Determine the [X, Y] coordinate at the center of the cell enclosing the given text.  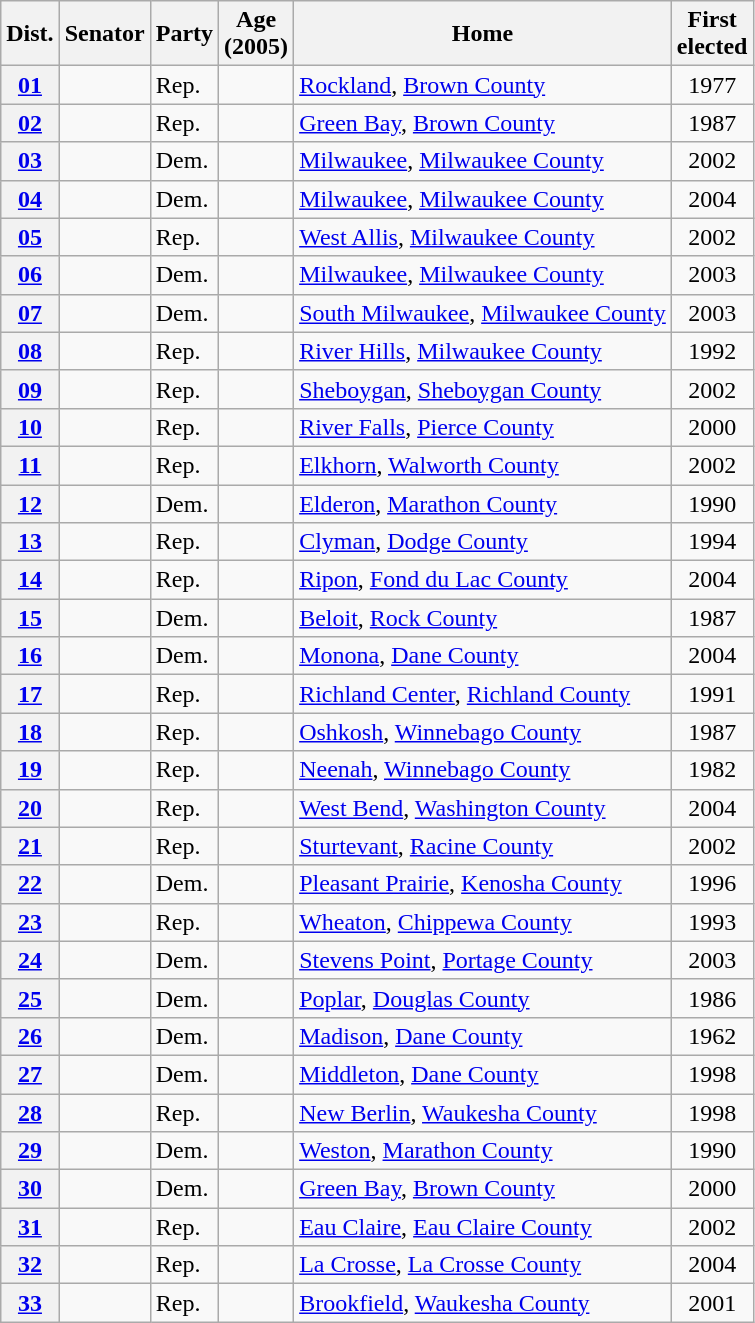
23 [30, 922]
10 [30, 427]
Pleasant Prairie, Kenosha County [483, 884]
Rockland, Brown County [483, 85]
05 [30, 237]
33 [30, 1303]
Monona, Dane County [483, 656]
Ripon, Fond du Lac County [483, 580]
06 [30, 275]
11 [30, 465]
La Crosse, La Crosse County [483, 1265]
01 [30, 85]
1993 [712, 922]
Firstelected [712, 34]
12 [30, 503]
24 [30, 960]
14 [30, 580]
22 [30, 884]
08 [30, 351]
1977 [712, 85]
Weston, Marathon County [483, 1151]
15 [30, 618]
17 [30, 694]
Age(2005) [256, 34]
River Hills, Milwaukee County [483, 351]
1992 [712, 351]
Stevens Point, Portage County [483, 960]
Richland Center, Richland County [483, 694]
04 [30, 199]
Clyman, Dodge County [483, 542]
Elderon, Marathon County [483, 503]
31 [30, 1227]
Middleton, Dane County [483, 1074]
02 [30, 123]
South Milwaukee, Milwaukee County [483, 313]
Beloit, Rock County [483, 618]
Sturtevant, Racine County [483, 846]
07 [30, 313]
Madison, Dane County [483, 1036]
26 [30, 1036]
1982 [712, 770]
03 [30, 161]
29 [30, 1151]
18 [30, 732]
West Allis, Milwaukee County [483, 237]
13 [30, 542]
Poplar, Douglas County [483, 998]
Senator [104, 34]
09 [30, 389]
1962 [712, 1036]
1994 [712, 542]
1996 [712, 884]
27 [30, 1074]
20 [30, 808]
30 [30, 1189]
New Berlin, Waukesha County [483, 1113]
Neenah, Winnebago County [483, 770]
16 [30, 656]
25 [30, 998]
Wheaton, Chippewa County [483, 922]
Home [483, 34]
28 [30, 1113]
1991 [712, 694]
Dist. [30, 34]
21 [30, 846]
Oshkosh, Winnebago County [483, 732]
19 [30, 770]
2001 [712, 1303]
Sheboygan, Sheboygan County [483, 389]
River Falls, Pierce County [483, 427]
32 [30, 1265]
West Bend, Washington County [483, 808]
Party [184, 34]
Brookfield, Waukesha County [483, 1303]
Eau Claire, Eau Claire County [483, 1227]
Elkhorn, Walworth County [483, 465]
1986 [712, 998]
